Scan for the cell matching the given text and deliver its (x, y) coordinate at center. 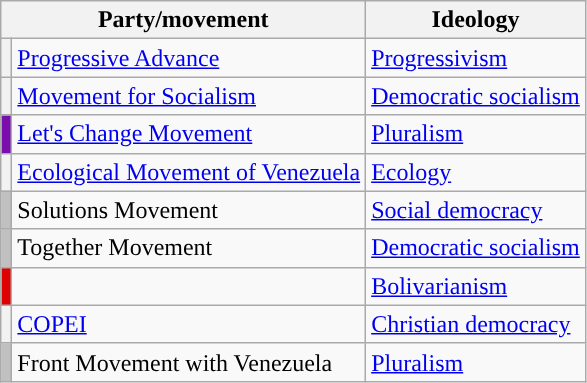
Movement for Socialism (189, 96)
Christian democracy (476, 324)
Together Movement (189, 248)
Solutions Movement (189, 210)
Bolivarianism (476, 286)
Front Movement with Venezuela (189, 362)
Ecology (476, 172)
Let's Change Movement (189, 134)
Ideology (476, 20)
Progressivism (476, 58)
Party/movement (184, 20)
Progressive Advance (189, 58)
Social democracy (476, 210)
COPEI (189, 324)
Ecological Movement of Venezuela (189, 172)
